From the cell containing the given text, extract its center point as [x, y] coordinate. 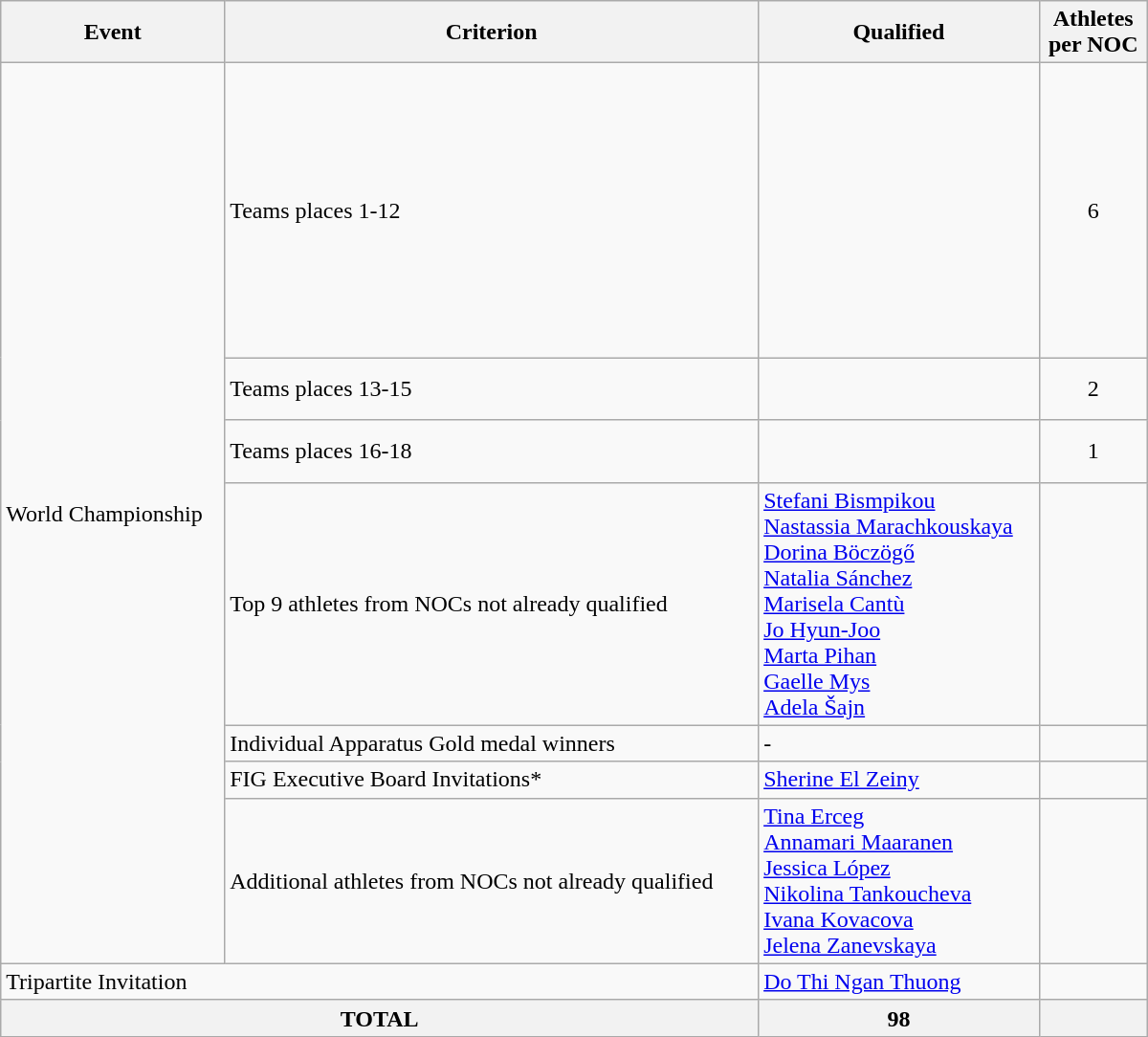
Event [113, 33]
- [899, 743]
Qualified [899, 33]
Additional athletes from NOCs not already qualified [492, 880]
Tripartite Invitation [380, 982]
Top 9 athletes from NOCs not already qualified [492, 604]
98 [899, 1018]
Tina Erceg Annamari Maaranen Jessica López Nikolina Tankoucheva Ivana Kovacova Jelena Zanevskaya [899, 880]
Teams places 16-18 [492, 452]
World Championship [113, 513]
FIG Executive Board Invitations* [492, 780]
Stefani Bismpikou Nastassia Marachkouskaya Dorina Böczögő Natalia Sánchez Marisela Cantù Jo Hyun-Joo Marta Pihan Gaelle Mys Adela Šajn [899, 604]
Teams places 13-15 [492, 388]
1 [1093, 452]
Criterion [492, 33]
2 [1093, 388]
6 [1093, 210]
Sherine El Zeiny [899, 780]
Do Thi Ngan Thuong [899, 982]
TOTAL [380, 1018]
Individual Apparatus Gold medal winners [492, 743]
Teams places 1-12 [492, 210]
Athletes per NOC [1093, 33]
